Detect which cell encompasses the target text, then output its (x, y) center coordinate. 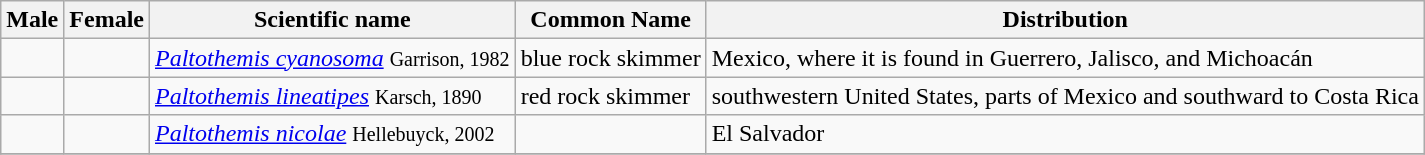
Male (32, 20)
red rock skimmer (610, 96)
Scientific name (332, 20)
Paltothemis lineatipes Karsch, 1890 (332, 96)
Paltothemis nicolae Hellebuyck, 2002 (332, 134)
Mexico, where it is found in Guerrero, Jalisco, and Michoacán (1065, 58)
Common Name (610, 20)
Female (107, 20)
Distribution (1065, 20)
blue rock skimmer (610, 58)
Paltothemis cyanosoma Garrison, 1982 (332, 58)
southwestern United States, parts of Mexico and southward to Costa Rica (1065, 96)
El Salvador (1065, 134)
